Detect which cell encompasses the target text, then output its [X, Y] center coordinate. 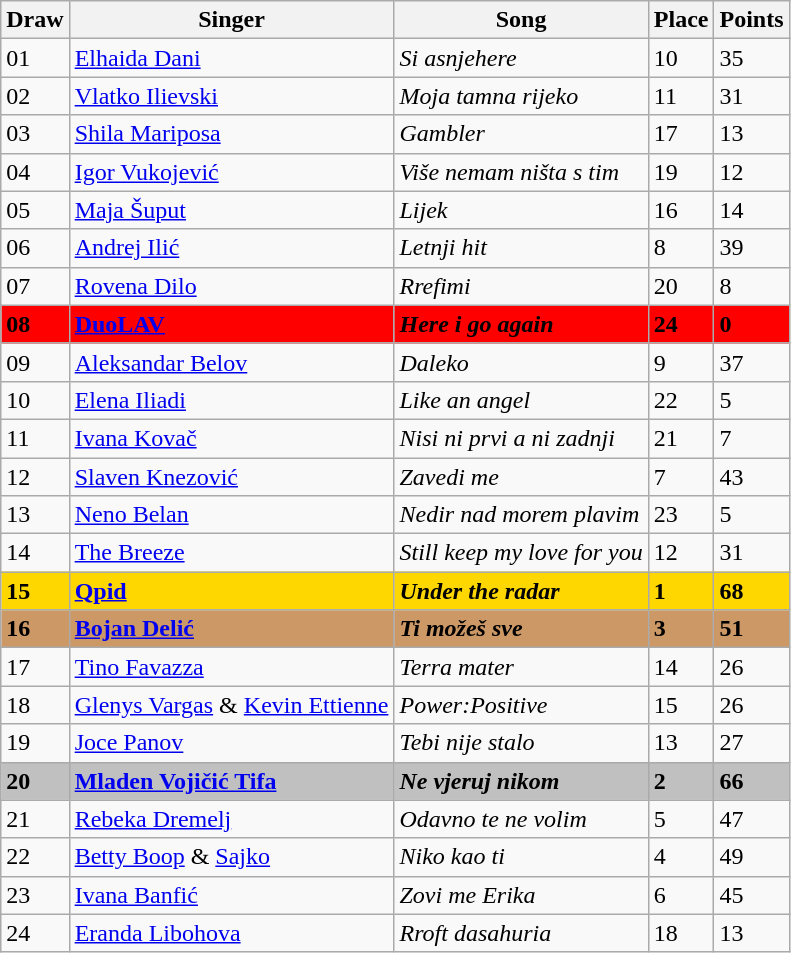
45 [752, 895]
Mladen Vojičić Tifa [232, 781]
Više nemam ništa s tim [521, 172]
Betty Boop & Sajko [232, 857]
Zavedi me [521, 477]
Ne vjeruj nikom [521, 781]
Rrefimi [521, 286]
Tebi nije stalo [521, 743]
9 [681, 362]
3 [681, 629]
39 [752, 248]
Nedir nad morem plavim [521, 515]
Odavno te ne volim [521, 819]
The Breeze [232, 553]
37 [752, 362]
Terra mater [521, 667]
Joce Panov [232, 743]
Ivana Banfić [232, 895]
Song [521, 20]
Elhaida Dani [232, 58]
Vlatko Ilievski [232, 96]
Eranda Libohova [232, 933]
Rebeka Dremelj [232, 819]
09 [35, 362]
Under the radar [521, 591]
DuoLAV [232, 324]
Still keep my love for you [521, 553]
47 [752, 819]
Aleksandar Belov [232, 362]
Ti možeš sve [521, 629]
Slaven Knezović [232, 477]
Points [752, 20]
Letnji hit [521, 248]
Maja Šuput [232, 210]
Lijek [521, 210]
Here i go again [521, 324]
66 [752, 781]
Daleko [521, 362]
02 [35, 96]
1 [681, 591]
Zovi me Erika [521, 895]
Rroft dasahuria [521, 933]
Moja tamna rijeko [521, 96]
51 [752, 629]
Draw [35, 20]
Bojan Delić [232, 629]
4 [681, 857]
27 [752, 743]
49 [752, 857]
Si asnjehere [521, 58]
Nisi ni prvi a ni zadnji [521, 438]
05 [35, 210]
Like an angel [521, 400]
Singer [232, 20]
Shila Mariposa [232, 134]
2 [681, 781]
Andrej Ilić [232, 248]
Ivana Kovač [232, 438]
06 [35, 248]
08 [35, 324]
07 [35, 286]
68 [752, 591]
35 [752, 58]
43 [752, 477]
Gambler [521, 134]
03 [35, 134]
Place [681, 20]
Igor Vukojević [232, 172]
Elena Iliadi [232, 400]
Rovena Dilo [232, 286]
Qpid [232, 591]
Tino Favazza [232, 667]
01 [35, 58]
6 [681, 895]
Glenys Vargas & Kevin Ettienne [232, 705]
Niko kao ti [521, 857]
Power:Positive [521, 705]
Neno Belan [232, 515]
04 [35, 172]
0 [752, 324]
